From the cell containing the given text, extract its center point as [x, y] coordinate. 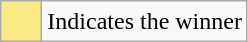
Indicates the winner [145, 22]
